Determine the [x, y] coordinate at the center of the cell enclosing the given text.  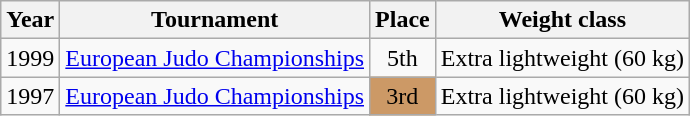
Year [30, 20]
Weight class [562, 20]
5th [403, 58]
1999 [30, 58]
3rd [403, 96]
Place [403, 20]
1997 [30, 96]
Tournament [215, 20]
